Find where the given text appears and provide that cell's center as (x, y) coordinate. 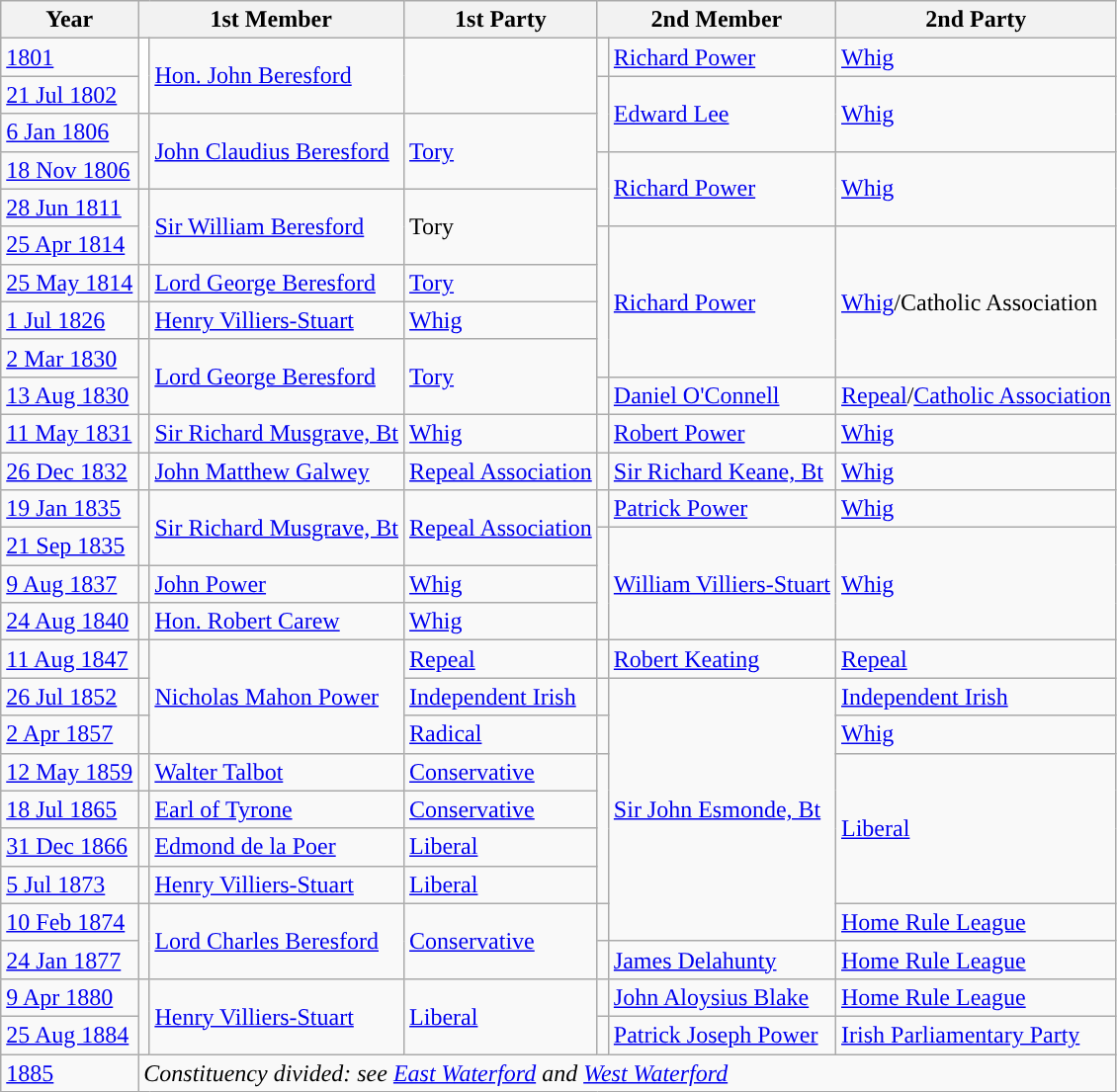
Patrick Joseph Power (722, 1035)
9 Apr 1880 (69, 997)
Walter Talbot (277, 772)
2 Apr 1857 (69, 734)
1885 (69, 1072)
2 Mar 1830 (69, 358)
Radical (501, 734)
Repeal/Catholic Association (977, 395)
Whig/Catholic Association (977, 301)
Lord Charles Beresford (277, 941)
26 Dec 1832 (69, 471)
James Delahunty (722, 960)
12 May 1859 (69, 772)
John Matthew Galwey (277, 471)
13 Aug 1830 (69, 395)
21 Sep 1835 (69, 546)
Earl of Tyrone (277, 809)
26 Jul 1852 (69, 697)
21 Jul 1802 (69, 95)
Sir Richard Keane, Bt (722, 471)
Nicholas Mahon Power (277, 697)
9 Aug 1837 (69, 584)
24 Jan 1877 (69, 960)
William Villiers-Stuart (722, 584)
Year (69, 20)
Sir John Esmonde, Bt (722, 809)
Daniel O'Connell (722, 395)
28 Jun 1811 (69, 208)
Sir William Beresford (277, 226)
Edward Lee (722, 114)
11 Aug 1847 (69, 659)
John Aloysius Blake (722, 997)
25 Aug 1884 (69, 1035)
2nd Member (716, 20)
31 Dec 1866 (69, 847)
2nd Party (977, 20)
Irish Parliamentary Party (977, 1035)
6 Jan 1806 (69, 132)
John Claudius Beresford (277, 151)
1st Party (501, 20)
Robert Power (722, 433)
Patrick Power (722, 509)
1 Jul 1826 (69, 320)
Hon. John Beresford (277, 76)
18 Nov 1806 (69, 170)
25 Apr 1814 (69, 245)
10 Feb 1874 (69, 922)
John Power (277, 584)
1st Member (271, 20)
18 Jul 1865 (69, 809)
24 Aug 1840 (69, 622)
25 May 1814 (69, 283)
Hon. Robert Carew (277, 622)
Robert Keating (722, 659)
Constituency divided: see East Waterford and West Waterford (627, 1072)
19 Jan 1835 (69, 509)
11 May 1831 (69, 433)
5 Jul 1873 (69, 884)
Edmond de la Poer (277, 847)
1801 (69, 57)
